Find where the given text appears and provide that cell's center as (x, y) coordinate. 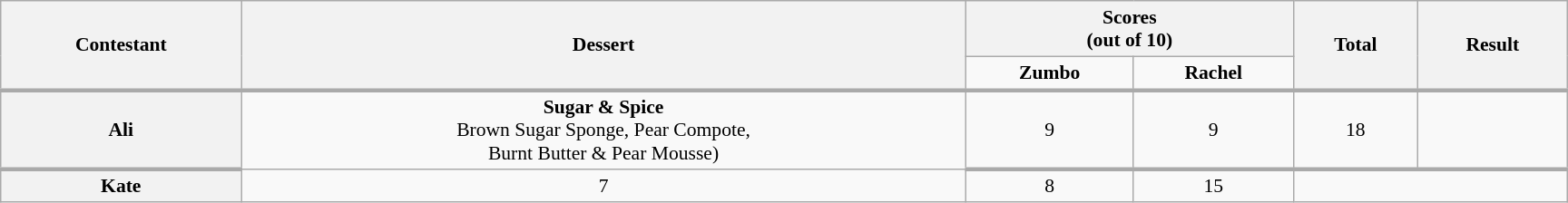
8 (1049, 187)
Scores(out of 10) (1129, 29)
18 (1356, 130)
15 (1213, 187)
Result (1492, 45)
Kate (122, 187)
Zumbo (1049, 72)
Total (1356, 45)
Rachel (1213, 72)
Contestant (122, 45)
Sugar & Spice Brown Sugar Sponge, Pear Compote, Burnt Butter & Pear Mousse) (603, 130)
7 (603, 187)
Dessert (603, 45)
Ali (122, 130)
